Return the [x, y] coordinate for the center point of the cell that contains the specified text.  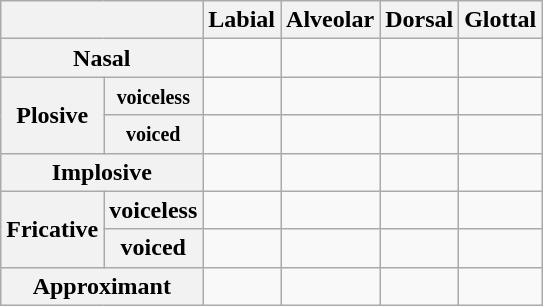
Approximant [102, 286]
Implosive [102, 172]
Labial [242, 20]
Glottal [500, 20]
Fricative [52, 229]
Alveolar [330, 20]
Dorsal [420, 20]
Nasal [102, 58]
Plosive [52, 115]
